For the text-containing cell, return its midpoint in [X, Y] coordinate format. 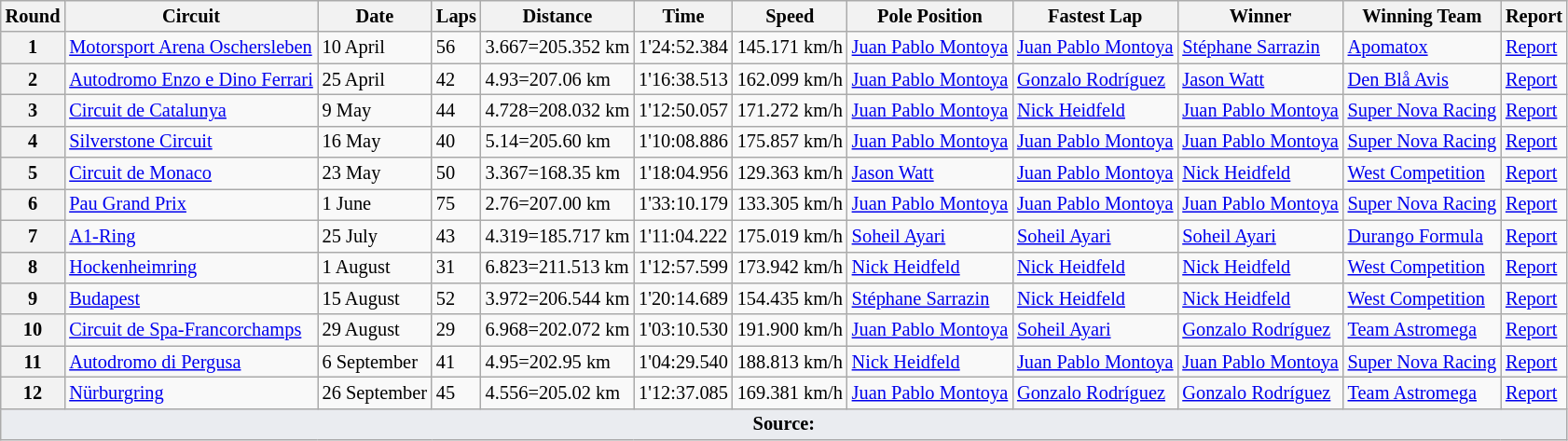
Circuit de Spa-Francorchamps [190, 330]
2 [34, 79]
5.14=205.60 km [557, 142]
9 May [375, 110]
3 [34, 110]
Motorsport Arena Oschersleben [190, 48]
3.367=168.35 km [557, 173]
1'11:04.222 [683, 236]
162.099 km/h [791, 79]
4.556=205.02 km [557, 393]
4.95=202.95 km [557, 362]
1 August [375, 268]
50 [457, 173]
129.363 km/h [791, 173]
173.942 km/h [791, 268]
4.728=208.032 km [557, 110]
Winning Team [1423, 16]
A1-Ring [190, 236]
3.667=205.352 km [557, 48]
154.435 km/h [791, 298]
Pau Grand Prix [190, 204]
1'10:08.886 [683, 142]
4 [34, 142]
Apomatox [1423, 48]
25 July [375, 236]
169.381 km/h [791, 393]
16 May [375, 142]
Laps [457, 16]
1'20:14.689 [683, 298]
Budapest [190, 298]
Time [683, 16]
2.76=207.00 km [557, 204]
Silverstone Circuit [190, 142]
133.305 km/h [791, 204]
7 [34, 236]
25 April [375, 79]
6.823=211.513 km [557, 268]
191.900 km/h [791, 330]
12 [34, 393]
Speed [791, 16]
Autodromo Enzo e Dino Ferrari [190, 79]
5 [34, 173]
23 May [375, 173]
52 [457, 298]
Pole Position [930, 16]
175.019 km/h [791, 236]
15 August [375, 298]
8 [34, 268]
175.857 km/h [791, 142]
Date [375, 16]
171.272 km/h [791, 110]
Fastest Lap [1094, 16]
Autodromo di Pergusa [190, 362]
Nürburgring [190, 393]
Round [34, 16]
1'12:37.085 [683, 393]
31 [457, 268]
Circuit de Catalunya [190, 110]
Durango Formula [1423, 236]
10 [34, 330]
1'16:38.513 [683, 79]
40 [457, 142]
6 September [375, 362]
1'12:50.057 [683, 110]
29 [457, 330]
Circuit de Monaco [190, 173]
29 August [375, 330]
1'12:57.599 [683, 268]
Hockenheimring [190, 268]
145.171 km/h [791, 48]
1'18:04.956 [683, 173]
Distance [557, 16]
Den Blå Avis [1423, 79]
41 [457, 362]
3.972=206.544 km [557, 298]
1'24:52.384 [683, 48]
1'04:29.540 [683, 362]
Circuit [190, 16]
9 [34, 298]
44 [457, 110]
Source: [784, 424]
11 [34, 362]
4.319=185.717 km [557, 236]
10 April [375, 48]
4.93=207.06 km [557, 79]
26 September [375, 393]
6.968=202.072 km [557, 330]
42 [457, 79]
1 [34, 48]
1 June [375, 204]
6 [34, 204]
75 [457, 204]
1'33:10.179 [683, 204]
43 [457, 236]
56 [457, 48]
Winner [1260, 16]
188.813 km/h [791, 362]
1'03:10.530 [683, 330]
45 [457, 393]
